For the text-containing cell, return its midpoint in (X, Y) coordinate format. 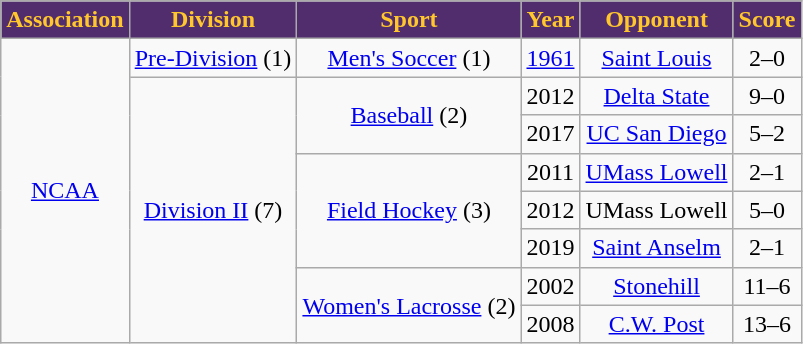
Division (213, 20)
C.W. Post (656, 324)
9–0 (767, 96)
Field Hockey (3) (409, 210)
5–2 (767, 134)
Saint Anselm (656, 248)
Opponent (656, 20)
Score (767, 20)
NCAA (65, 191)
Saint Louis (656, 58)
13–6 (767, 324)
2–0 (767, 58)
Stonehill (656, 286)
2011 (550, 172)
11–6 (767, 286)
Men's Soccer (1) (409, 58)
Division II (7) (213, 210)
2008 (550, 324)
2017 (550, 134)
Pre-Division (1) (213, 58)
Baseball (2) (409, 115)
1961 (550, 58)
UC San Diego (656, 134)
2002 (550, 286)
Sport (409, 20)
2019 (550, 248)
Women's Lacrosse (2) (409, 305)
Association (65, 20)
Year (550, 20)
5–0 (767, 210)
Delta State (656, 96)
